Locate the cell with the specified text and output its (x, y) center coordinate. 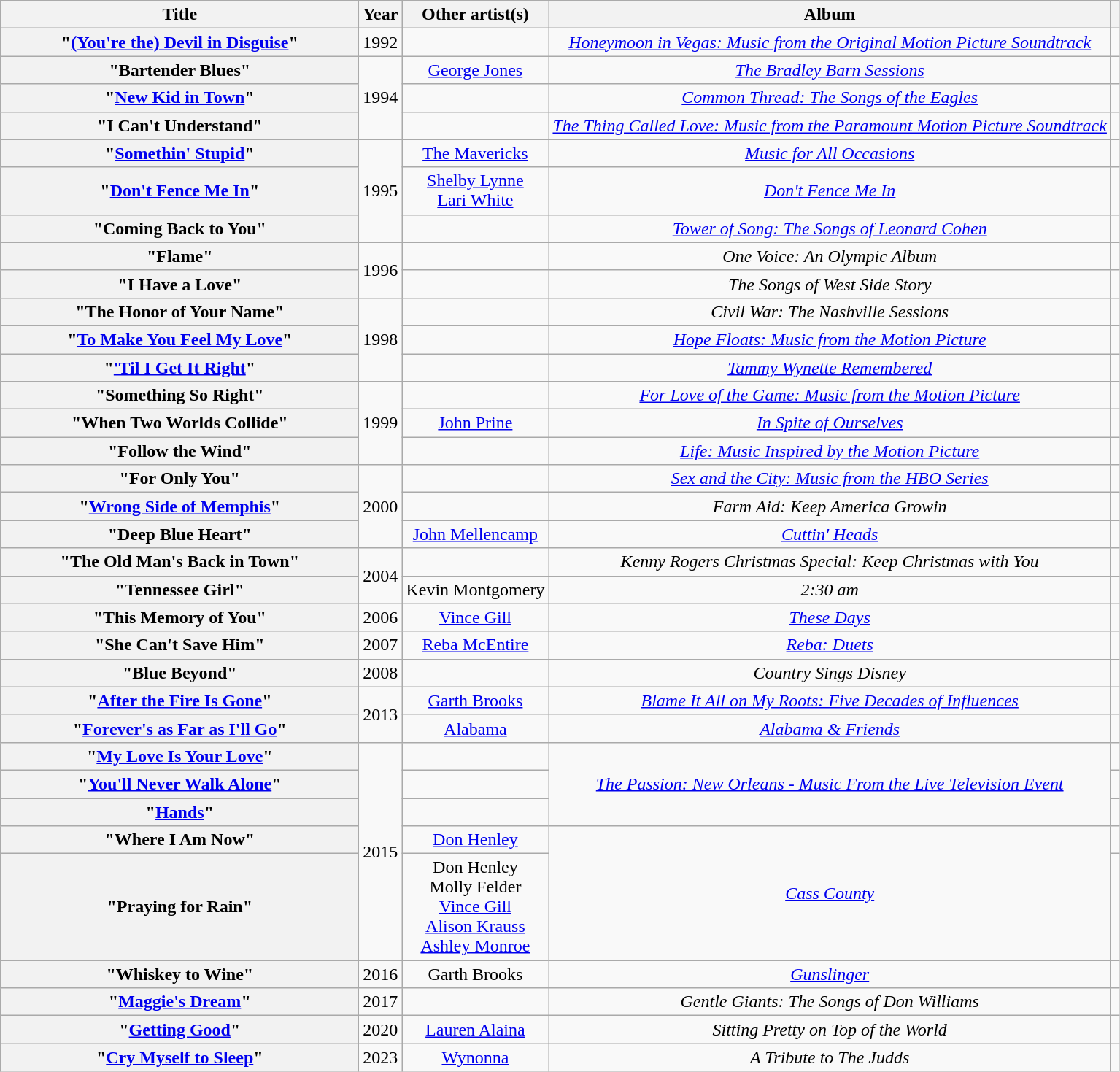
Gentle Giants: The Songs of Don Williams (830, 1002)
1992 (381, 42)
Alabama & Friends (830, 728)
The Thing Called Love: Music from the Paramount Motion Picture Soundtrack (830, 126)
Year (381, 15)
"Tennessee Girl" (179, 590)
1994 (381, 98)
For Love of the Game: Music from the Motion Picture (830, 396)
2008 (381, 673)
"I Can't Understand" (179, 126)
"I Have a Love" (179, 284)
2017 (381, 1002)
Country Sings Disney (830, 673)
"The Honor of Your Name" (179, 312)
2004 (381, 576)
Common Thread: The Songs of the Eagles (830, 98)
The Mavericks (476, 153)
Shelby LynneLari White (476, 191)
"Maggie's Dream" (179, 1002)
"Bartender Blues" (179, 70)
Blame It All on My Roots: Five Decades of Influences (830, 701)
These Days (830, 617)
"Follow the Wind" (179, 451)
Title (179, 15)
2013 (381, 714)
"Where I Am Now" (179, 840)
"Getting Good" (179, 1030)
Gunslinger (830, 974)
John Prine (476, 423)
Don HenleyMolly FelderVince GillAlison KraussAshley Monroe (476, 907)
Don't Fence Me In (830, 191)
1999 (381, 423)
"For Only You" (179, 479)
Cass County (830, 893)
"Wrong Side of Memphis" (179, 506)
Sitting Pretty on Top of the World (830, 1030)
2000 (381, 506)
Life: Music Inspired by the Motion Picture (830, 451)
Cuttin' Heads (830, 534)
John Mellencamp (476, 534)
2023 (381, 1057)
"Deep Blue Heart" (179, 534)
"This Memory of You" (179, 617)
The Songs of West Side Story (830, 284)
Alabama (476, 728)
"Flame" (179, 256)
In Spite of Ourselves (830, 423)
"Something So Right" (179, 396)
2016 (381, 974)
"To Make You Feel My Love" (179, 339)
2007 (381, 645)
"Somethin' Stupid" (179, 153)
"Coming Back to You" (179, 228)
"Blue Beyond" (179, 673)
Sex and the City: Music from the HBO Series (830, 479)
Farm Aid: Keep America Growin (830, 506)
Kevin Montgomery (476, 590)
"She Can't Save Him" (179, 645)
"Hands" (179, 812)
"'Til I Get It Right" (179, 367)
2006 (381, 617)
"My Love Is Your Love" (179, 756)
The Bradley Barn Sessions (830, 70)
"Whiskey to Wine" (179, 974)
"New Kid in Town" (179, 98)
George Jones (476, 70)
Civil War: The Nashville Sessions (830, 312)
"Don't Fence Me In" (179, 191)
Album (830, 15)
Don Henley (476, 840)
Music for All Occasions (830, 153)
"The Old Man's Back in Town" (179, 562)
One Voice: An Olympic Album (830, 256)
Reba McEntire (476, 645)
Tower of Song: The Songs of Leonard Cohen (830, 228)
"(You're the) Devil in Disguise" (179, 42)
"Praying for Rain" (179, 907)
Vince Gill (476, 617)
"After the Fire Is Gone" (179, 701)
The Passion: New Orleans - Music From the Live Television Event (830, 784)
"Cry Myself to Sleep" (179, 1057)
"You'll Never Walk Alone" (179, 784)
1995 (381, 191)
Wynonna (476, 1057)
"When Two Worlds Collide" (179, 423)
1996 (381, 270)
"Forever's as Far as I'll Go" (179, 728)
Reba: Duets (830, 645)
2:30 am (830, 590)
Honeymoon in Vegas: Music from the Original Motion Picture Soundtrack (830, 42)
2015 (381, 851)
Other artist(s) (476, 15)
Tammy Wynette Remembered (830, 367)
2020 (381, 1030)
Lauren Alaina (476, 1030)
A Tribute to The Judds (830, 1057)
1998 (381, 339)
Kenny Rogers Christmas Special: Keep Christmas with You (830, 562)
Hope Floats: Music from the Motion Picture (830, 339)
